Determine the (X, Y) coordinate at the center of the cell enclosing the given text.  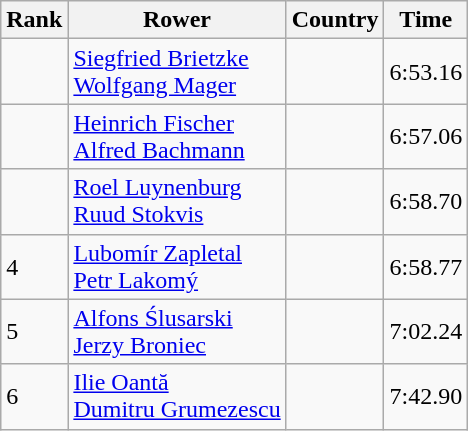
Lubomír ZapletalPetr Lakomý (177, 266)
Siegfried BrietzkeWolfgang Mager (177, 72)
6:53.16 (426, 72)
Country (335, 20)
Ilie OantăDumitru Grumezescu (177, 396)
Time (426, 20)
4 (34, 266)
6:57.06 (426, 136)
6 (34, 396)
7:02.24 (426, 332)
Roel LuynenburgRuud Stokvis (177, 202)
7:42.90 (426, 396)
Rower (177, 20)
Heinrich FischerAlfred Bachmann (177, 136)
6:58.70 (426, 202)
6:58.77 (426, 266)
Rank (34, 20)
Alfons ŚlusarskiJerzy Broniec (177, 332)
5 (34, 332)
